Search for the cell housing the specified text and yield its [x, y] center coordinate. 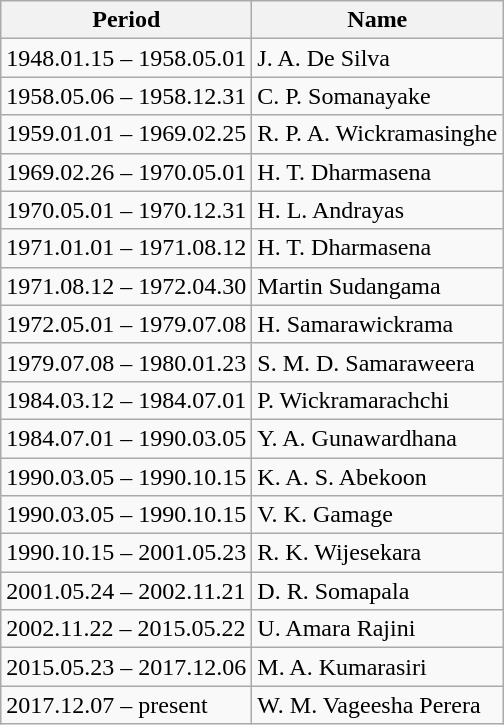
H. Samarawickrama [378, 324]
P. Wickramarachchi [378, 400]
1958.05.06 – 1958.12.31 [126, 96]
1970.05.01 – 1970.12.31 [126, 210]
1984.03.12 – 1984.07.01 [126, 400]
1969.02.26 – 1970.05.01 [126, 172]
Period [126, 20]
1971.08.12 – 1972.04.30 [126, 286]
1972.05.01 – 1979.07.08 [126, 324]
W. M. Vageesha Perera [378, 705]
D. R. Somapala [378, 591]
J. A. De Silva [378, 58]
2015.05.23 – 2017.12.06 [126, 667]
U. Amara Rajini [378, 629]
S. M. D. Samaraweera [378, 362]
Name [378, 20]
Y. A. Gunawardhana [378, 438]
R. K. Wijesekara [378, 553]
M. A. Kumarasiri [378, 667]
2002.11.22 – 2015.05.22 [126, 629]
1979.07.08 – 1980.01.23 [126, 362]
Martin Sudangama [378, 286]
1971.01.01 – 1971.08.12 [126, 248]
R. P. A. Wickramasinghe [378, 134]
1959.01.01 – 1969.02.25 [126, 134]
2017.12.07 – present [126, 705]
K. A. S. Abekoon [378, 477]
V. K. Gamage [378, 515]
C. P. Somanayake [378, 96]
1990.10.15 – 2001.05.23 [126, 553]
2001.05.24 – 2002.11.21 [126, 591]
1948.01.15 – 1958.05.01 [126, 58]
1984.07.01 – 1990.03.05 [126, 438]
H. L. Andrayas [378, 210]
